Return (x, y) of the center of cell containing provided text 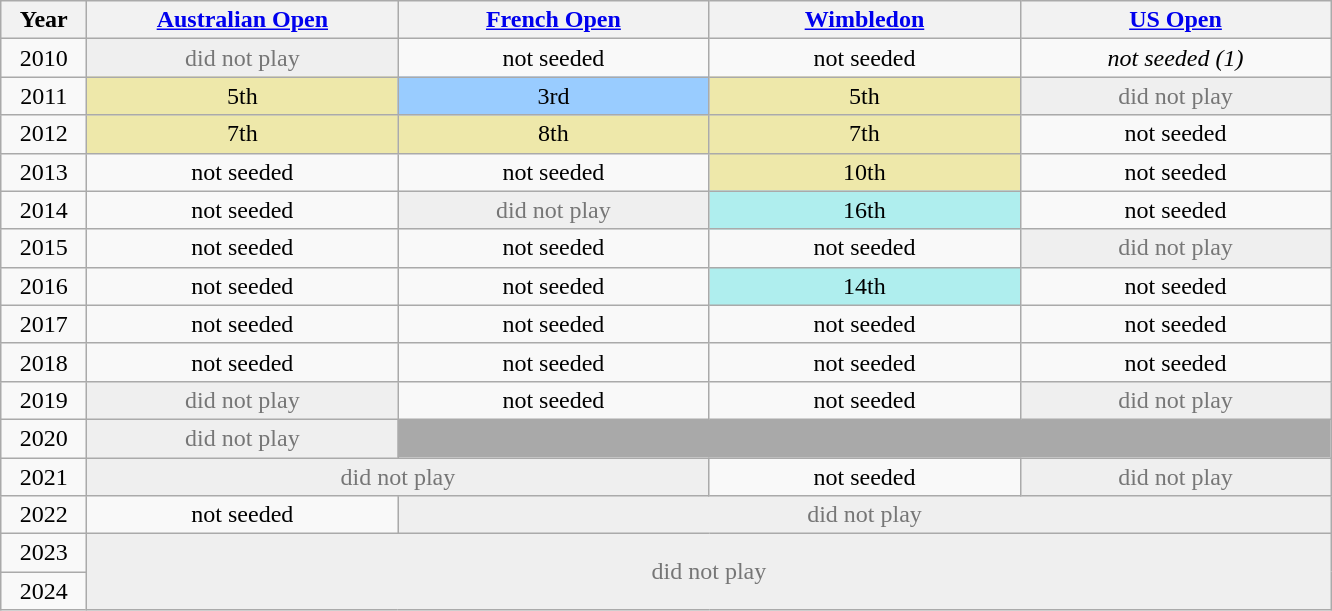
2023 (44, 553)
10th (864, 172)
2014 (44, 210)
2015 (44, 248)
2011 (44, 96)
not seeded (1) (1176, 58)
2012 (44, 134)
2017 (44, 324)
Year (44, 20)
2010 (44, 58)
2021 (44, 477)
2022 (44, 515)
2020 (44, 438)
8th (554, 134)
Wimbledon (864, 20)
2019 (44, 400)
2018 (44, 362)
Australian Open (242, 20)
3rd (554, 96)
US Open (1176, 20)
French Open (554, 20)
2016 (44, 286)
16th (864, 210)
2013 (44, 172)
2024 (44, 591)
14th (864, 286)
